Return [x, y] of the center of cell containing provided text 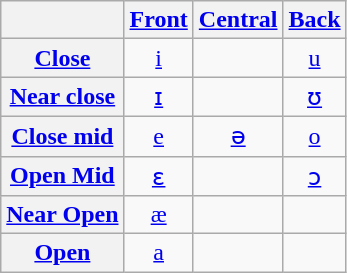
o [314, 136]
ɔ [314, 176]
Near close [62, 97]
Close mid [62, 136]
æ [158, 215]
e [158, 136]
Close [62, 58]
Front [158, 20]
Central [238, 20]
ɪ [158, 97]
ə [238, 136]
Open [62, 253]
ɛ [158, 176]
a [158, 253]
Back [314, 20]
Open Mid [62, 176]
u [314, 58]
ʊ [314, 97]
i [158, 58]
Near Open [62, 215]
